Search for the cell housing the specified text and yield its (x, y) center coordinate. 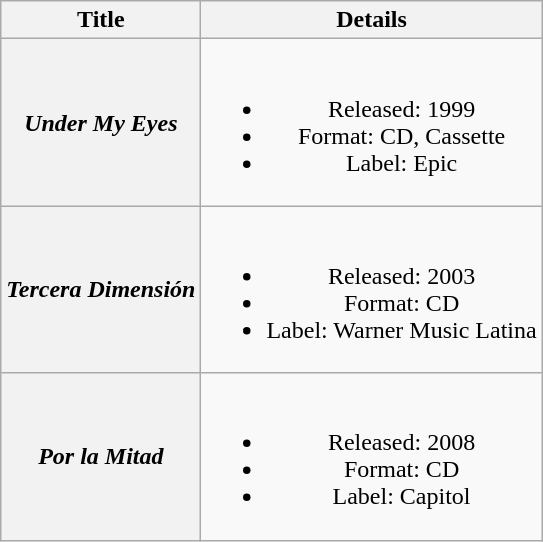
Released: 1999Format: CD, CassetteLabel: Epic (372, 122)
Tercera Dimensión (101, 290)
Details (372, 20)
Under My Eyes (101, 122)
Title (101, 20)
Released: 2003Format: CDLabel: Warner Music Latina (372, 290)
Por la Mitad (101, 456)
Released: 2008Format: CDLabel: Capitol (372, 456)
